Output the [X, Y] coordinate of the center of the cell containing the given text.  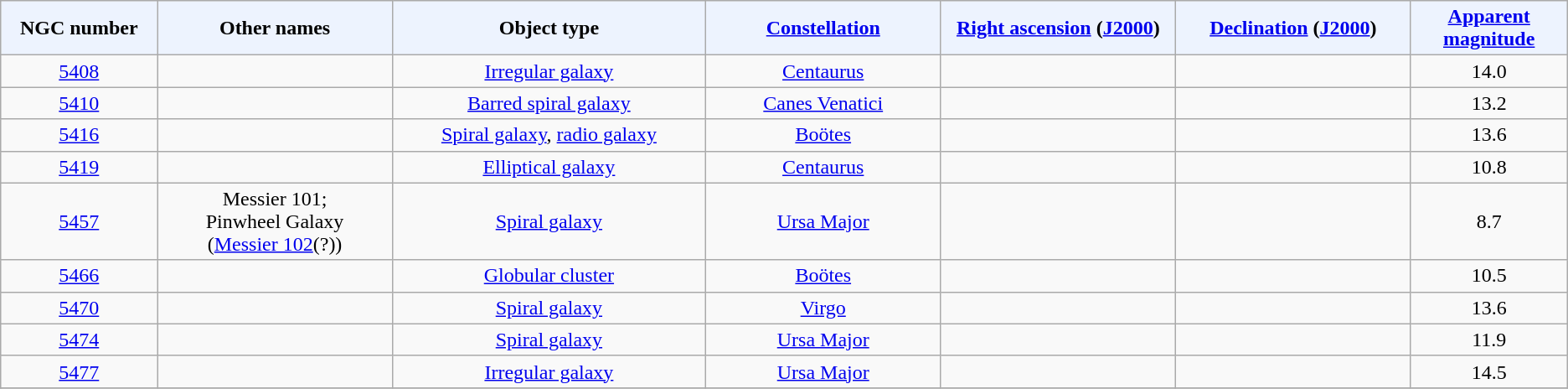
5408 [79, 71]
5457 [79, 221]
NGC number [79, 29]
Object type [549, 29]
8.7 [1489, 221]
Right ascension (J2000) [1059, 29]
5466 [79, 276]
5477 [79, 371]
Messier 101;Pinwheel Galaxy(Messier 102(?)) [275, 221]
Constellation [823, 29]
5419 [79, 167]
14.5 [1489, 371]
Apparent magnitude [1489, 29]
Virgo [823, 308]
5410 [79, 103]
Canes Venatici [823, 103]
14.0 [1489, 71]
10.5 [1489, 276]
Spiral galaxy, radio galaxy [549, 135]
Barred spiral galaxy [549, 103]
10.8 [1489, 167]
5416 [79, 135]
5470 [79, 308]
Globular cluster [549, 276]
13.2 [1489, 103]
11.9 [1489, 340]
Declination (J2000) [1293, 29]
Other names [275, 29]
Elliptical galaxy [549, 167]
5474 [79, 340]
